Detect which cell encompasses the target text, then output its [x, y] center coordinate. 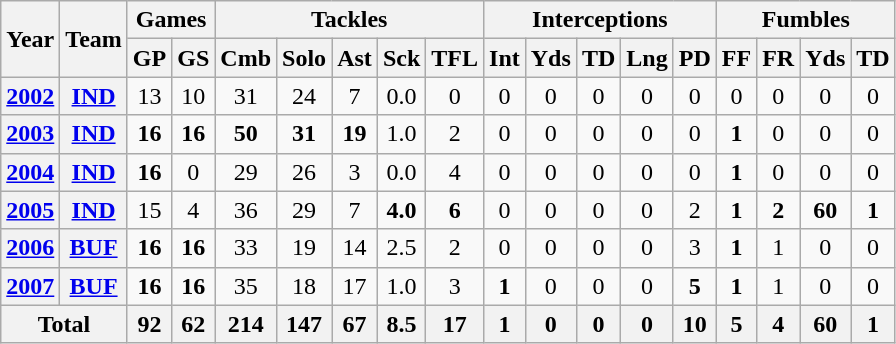
67 [355, 324]
Cmb [246, 58]
62 [194, 324]
2005 [30, 210]
PD [694, 58]
FF [736, 58]
36 [246, 210]
147 [304, 324]
214 [246, 324]
Tackles [350, 20]
GP [149, 58]
Ast [355, 58]
GS [194, 58]
8.5 [401, 324]
2002 [30, 96]
Int [505, 58]
FR [778, 58]
Interceptions [600, 20]
2004 [30, 172]
Lng [647, 58]
15 [149, 210]
6 [455, 210]
18 [304, 286]
Solo [304, 58]
Total [64, 324]
2003 [30, 134]
Team [94, 39]
Fumbles [806, 20]
Games [170, 20]
4.0 [401, 210]
TFL [455, 58]
50 [246, 134]
24 [304, 96]
14 [355, 248]
Year [30, 39]
Sck [401, 58]
2006 [30, 248]
13 [149, 96]
2007 [30, 286]
33 [246, 248]
2.5 [401, 248]
92 [149, 324]
35 [246, 286]
26 [304, 172]
